For the text-containing cell, return its midpoint in (x, y) coordinate format. 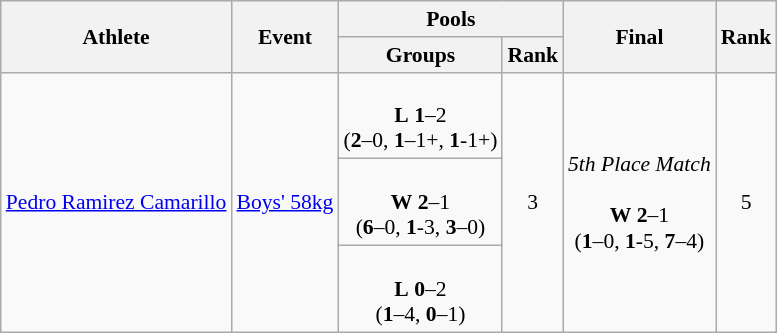
5 (746, 202)
Groups (420, 55)
Boys' 58kg (284, 202)
L 0–2(1–4, 0–1) (420, 290)
L 1–2(2–0, 1–1+, 1-1+) (420, 116)
5th Place MatchW 2–1(1–0, 1-5, 7–4) (640, 202)
Pedro Ramirez Camarillo (116, 202)
Final (640, 36)
Event (284, 36)
3 (532, 202)
Athlete (116, 36)
W 2–1(6–0, 1-3, 3–0) (420, 202)
Pools (450, 19)
